Detect which cell encompasses the target text, then output its [x, y] center coordinate. 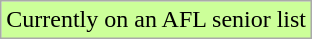
Currently on an AFL senior list [156, 20]
